Extract the (X, Y) coordinate from the center of the cell holding the provided text.  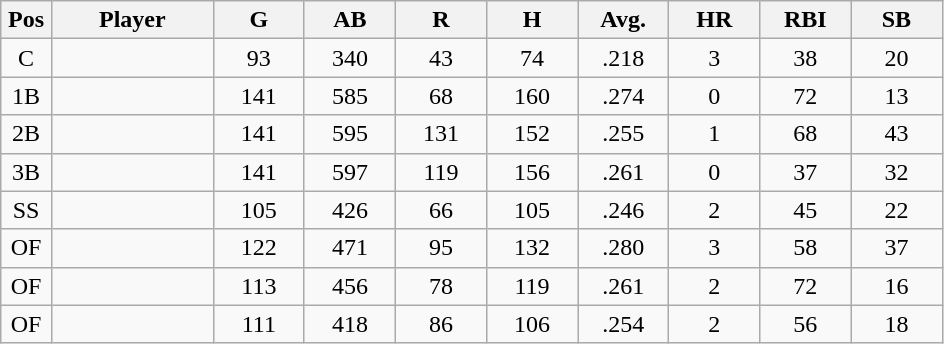
.246 (624, 210)
2B (26, 134)
Player (132, 20)
1B (26, 96)
18 (896, 324)
1 (714, 134)
132 (532, 248)
C (26, 58)
86 (440, 324)
471 (350, 248)
Pos (26, 20)
.255 (624, 134)
595 (350, 134)
AB (350, 20)
HR (714, 20)
597 (350, 172)
122 (258, 248)
SS (26, 210)
.280 (624, 248)
45 (806, 210)
74 (532, 58)
13 (896, 96)
20 (896, 58)
H (532, 20)
G (258, 20)
.274 (624, 96)
585 (350, 96)
152 (532, 134)
95 (440, 248)
78 (440, 286)
131 (440, 134)
.254 (624, 324)
426 (350, 210)
113 (258, 286)
93 (258, 58)
56 (806, 324)
160 (532, 96)
RBI (806, 20)
32 (896, 172)
106 (532, 324)
111 (258, 324)
58 (806, 248)
156 (532, 172)
R (440, 20)
Avg. (624, 20)
38 (806, 58)
22 (896, 210)
340 (350, 58)
SB (896, 20)
66 (440, 210)
.218 (624, 58)
418 (350, 324)
456 (350, 286)
16 (896, 286)
3B (26, 172)
